For the text-containing cell, return its midpoint in (x, y) coordinate format. 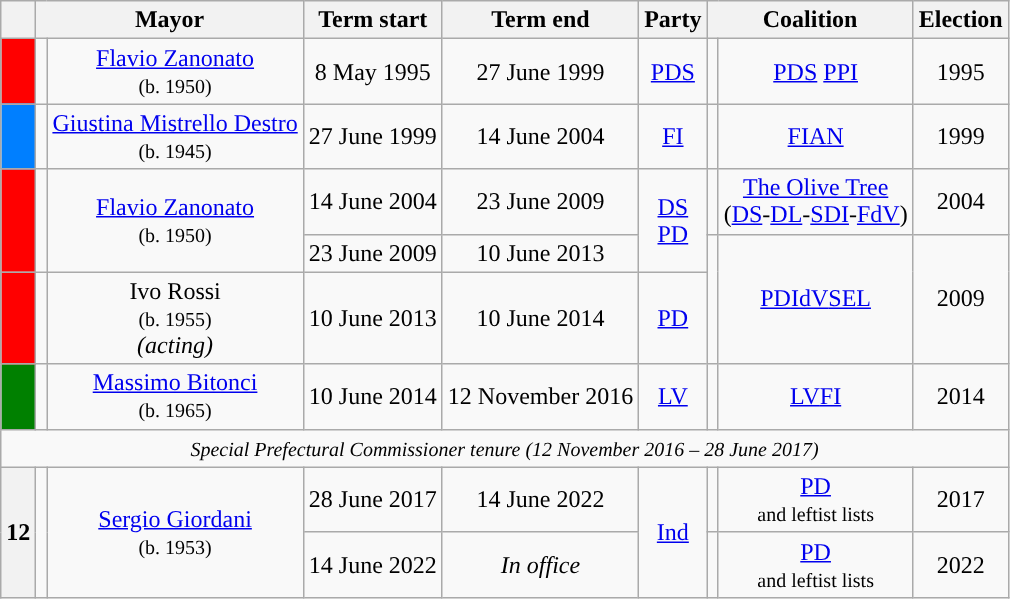
PDS PPI (816, 72)
LV (673, 396)
In office (540, 564)
FIAN (816, 136)
2022 (960, 564)
Ivo Rossi (b. 1955)(acting) (175, 318)
Sergio Giordani (b. 1953) (175, 532)
Giustina Mistrello Destro(b. 1945) (175, 136)
PDIdVSEL (816, 299)
Massimo Bitonci (b. 1965) (175, 396)
12 November 2016 (540, 396)
12 (18, 532)
Party (673, 20)
PDS (673, 72)
2009 (960, 299)
LVFI (816, 396)
PD (673, 318)
Mayor (170, 20)
FI (673, 136)
2014 (960, 396)
Election (960, 20)
Special Prefectural Commissioner tenure (12 November 2016 – 28 June 2017) (505, 448)
8 May 1995 (372, 72)
28 June 2017 (372, 500)
2017 (960, 500)
The Olive Tree(DS-DL-SDI-FdV) (816, 202)
2004 (960, 202)
Term start (372, 20)
DSPD (673, 220)
1999 (960, 136)
Ind (673, 532)
Term end (540, 20)
Coalition (810, 20)
1995 (960, 72)
